Provide the (X, Y) coordinate of the cell's center where the given text is located.  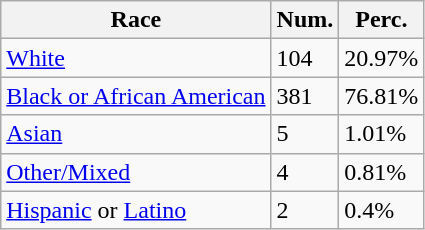
4 (305, 172)
Asian (136, 134)
Num. (305, 20)
White (136, 58)
2 (305, 210)
Race (136, 20)
0.4% (382, 210)
104 (305, 58)
0.81% (382, 172)
Black or African American (136, 96)
Hispanic or Latino (136, 210)
76.81% (382, 96)
Other/Mixed (136, 172)
1.01% (382, 134)
381 (305, 96)
5 (305, 134)
Perc. (382, 20)
20.97% (382, 58)
